Search for the cell housing the specified text and yield its [x, y] center coordinate. 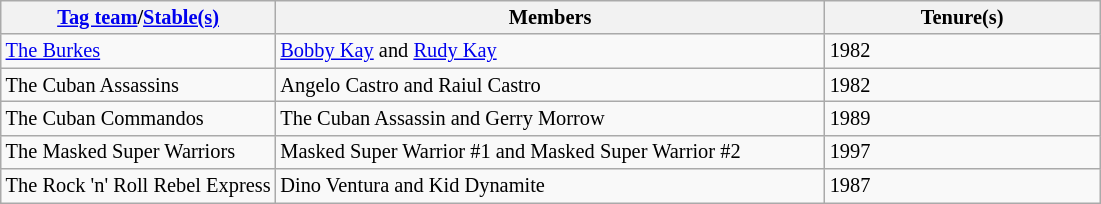
1987 [962, 186]
The Cuban Assassins [138, 85]
Tenure(s) [962, 17]
Angelo Castro and Raiul Castro [550, 85]
1997 [962, 152]
Tag team/Stable(s) [138, 17]
Bobby Kay and Rudy Kay [550, 51]
The Masked Super Warriors [138, 152]
The Burkes [138, 51]
The Cuban Commandos [138, 118]
The Cuban Assassin and Gerry Morrow [550, 118]
Dino Ventura and Kid Dynamite [550, 186]
1989 [962, 118]
The Rock 'n' Roll Rebel Express [138, 186]
Masked Super Warrior #1 and Masked Super Warrior #2 [550, 152]
Members [550, 17]
